Identify which cell holds the provided text, then report its [X, Y] central coordinate. 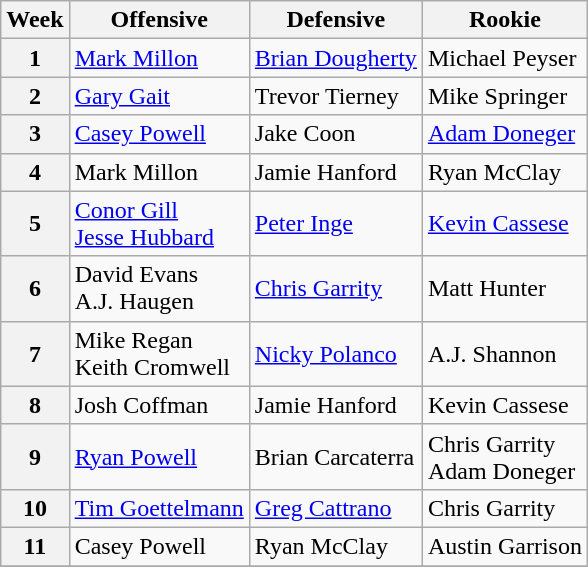
Josh Coffman [159, 405]
Offensive [159, 20]
2 [35, 96]
Mike Springer [504, 96]
Rookie [504, 20]
Tim Goettelmann [159, 508]
Conor GillJesse Hubbard [159, 224]
Peter Inge [336, 224]
Greg Cattrano [336, 508]
A.J. Shannon [504, 354]
Week [35, 20]
Mike ReganKeith Cromwell [159, 354]
Ryan Powell [159, 456]
10 [35, 508]
5 [35, 224]
Nicky Polanco [336, 354]
Michael Peyser [504, 58]
Jake Coon [336, 134]
Chris GarrityAdam Doneger [504, 456]
7 [35, 354]
Adam Doneger [504, 134]
Brian Dougherty [336, 58]
David EvansA.J. Haugen [159, 288]
Trevor Tierney [336, 96]
Brian Carcaterra [336, 456]
6 [35, 288]
3 [35, 134]
1 [35, 58]
9 [35, 456]
4 [35, 172]
Defensive [336, 20]
11 [35, 546]
Gary Gait [159, 96]
8 [35, 405]
Austin Garrison [504, 546]
Matt Hunter [504, 288]
